Extract the (X, Y) coordinate from the center of the cell holding the provided text.  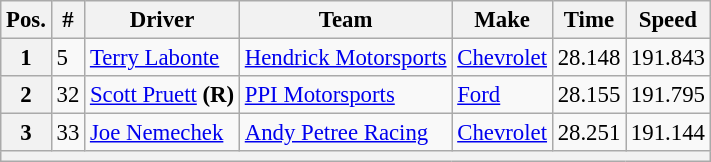
1 (26, 58)
28.148 (588, 58)
32 (68, 95)
Make (502, 20)
191.795 (668, 95)
Hendrick Motorsports (345, 58)
Andy Petree Racing (345, 133)
2 (26, 95)
Joe Nemechek (162, 133)
3 (26, 133)
191.843 (668, 58)
Team (345, 20)
# (68, 20)
28.155 (588, 95)
Driver (162, 20)
191.144 (668, 133)
Pos. (26, 20)
Time (588, 20)
PPI Motorsports (345, 95)
28.251 (588, 133)
5 (68, 58)
Speed (668, 20)
Scott Pruett (R) (162, 95)
Terry Labonte (162, 58)
33 (68, 133)
Ford (502, 95)
